Capture the cell that displays the provided text and extract its [X, Y] central coordinate. 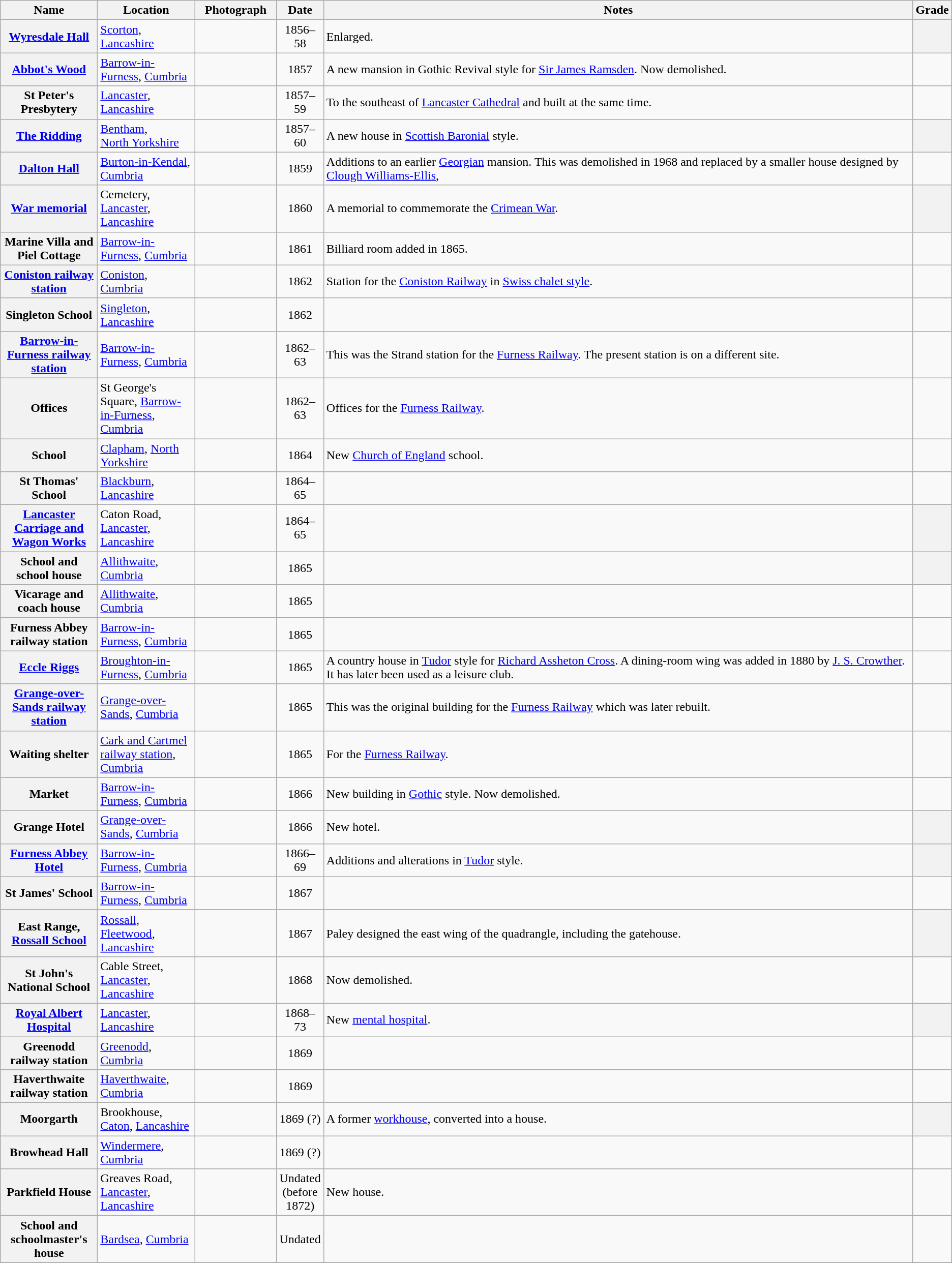
Clapham, North Yorkshire [146, 455]
Coniston railway station [49, 282]
New house. [618, 1192]
Marine Villa and Piel Cottage [49, 248]
East Range, Rossall School [49, 933]
Rossall, Fleetwood, Lancashire [146, 933]
Burton-in-Kendal, Cumbria [146, 169]
1857–59 [300, 103]
Royal Albert Hospital [49, 1020]
New hotel. [618, 827]
Lancaster Carriage and Wagon Works [49, 528]
Grade [932, 10]
Scorton, Lancashire [146, 37]
Bardsea, Cumbria [146, 1239]
Date [300, 10]
Grange-over-Sands railway station [49, 707]
Billiard room added in 1865. [618, 248]
1864 [300, 455]
Broughton-in-Furness, Cumbria [146, 667]
1860 [300, 208]
Waiting shelter [49, 754]
Singleton, Lancashire [146, 314]
Eccle Riggs [49, 667]
War memorial [49, 208]
School [49, 455]
Photograph [236, 10]
Now demolished. [618, 980]
Offices for the Furness Railway. [618, 408]
Cark and Cartmel railway station, Cumbria [146, 754]
The Ridding [49, 135]
Station for the Coniston Railway in Swiss chalet style. [618, 282]
Furness Abbey railway station [49, 635]
Windermere, Cumbria [146, 1152]
Cemetery, Lancaster, Lancashire [146, 208]
This was the Strand station for the Furness Railway. The present station is on a different site. [618, 354]
St George's Square, Barrow-in-Furness, Cumbria [146, 408]
Vicarage and coach house [49, 601]
Browhead Hall [49, 1152]
1866–69 [300, 860]
Parkfield House [49, 1192]
New building in Gothic style. Now demolished. [618, 794]
Market [49, 794]
Additions to an earlier Georgian mansion. This was demolished in 1968 and replaced by a smaller house designed by Clough Williams-Ellis, [618, 169]
St James' School [49, 893]
To the southeast of Lancaster Cathedral and built at the same time. [618, 103]
Furness Abbey Hotel [49, 860]
School and schoolmaster's house [49, 1239]
This was the original building for the Furness Railway which was later rebuilt. [618, 707]
Abbot's Wood [49, 69]
Wyresdale Hall [49, 37]
Haverthwaite, Cumbria [146, 1086]
St Peter's Presbytery [49, 103]
Undated [300, 1239]
School and school house [49, 568]
Singleton School [49, 314]
Haverthwaite railway station [49, 1086]
St Thomas' School [49, 488]
Location [146, 10]
Grange Hotel [49, 827]
Undated (before 1872) [300, 1192]
Cable Street, Lancaster, Lancashire [146, 980]
Greenodd, Cumbria [146, 1052]
Dalton Hall [49, 169]
Brookhouse, Caton, Lancashire [146, 1120]
Moorgarth [49, 1120]
Enlarged. [618, 37]
Bentham,North Yorkshire [146, 135]
Greaves Road, Lancaster, Lancashire [146, 1192]
Greenodd railway station [49, 1052]
Additions and alterations in Tudor style. [618, 860]
Barrow-in-Furness railway station [49, 354]
A new mansion in Gothic Revival style for Sir James Ramsden. Now demolished. [618, 69]
Coniston, Cumbria [146, 282]
A memorial to commemorate the Crimean War. [618, 208]
1868 [300, 980]
Notes [618, 10]
For the Furness Railway. [618, 754]
Name [49, 10]
Caton Road, Lancaster, Lancashire [146, 528]
St John's National School [49, 980]
1859 [300, 169]
New Church of England school. [618, 455]
1856–58 [300, 37]
New mental hospital. [618, 1020]
Paley designed the east wing of the quadrangle, including the gatehouse. [618, 933]
1857 [300, 69]
Offices [49, 408]
1857–60 [300, 135]
1861 [300, 248]
A former workhouse, converted into a house. [618, 1120]
1868–73 [300, 1020]
Blackburn, Lancashire [146, 488]
A new house in Scottish Baronial style. [618, 135]
